Return the (x, y) coordinate for the center point of the cell that contains the specified text.  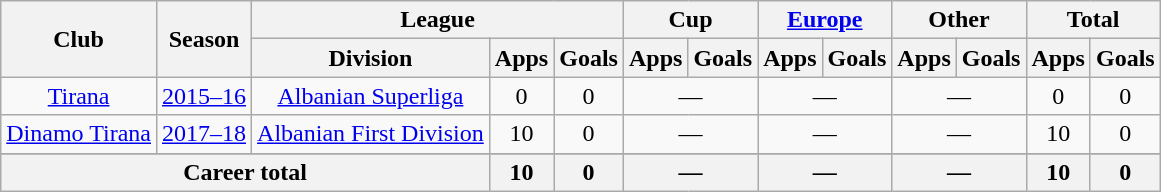
Cup (690, 20)
Tirana (79, 96)
Albanian Superliga (371, 96)
Europe (825, 20)
Division (371, 58)
2015–16 (204, 96)
Career total (246, 172)
Total (1093, 20)
Other (959, 20)
League (438, 20)
Dinamo Tirana (79, 134)
Albanian First Division (371, 134)
Season (204, 39)
Club (79, 39)
2017–18 (204, 134)
